Pinpoint the cell where the given text exists, returning its (x, y) midpoint coordinate. 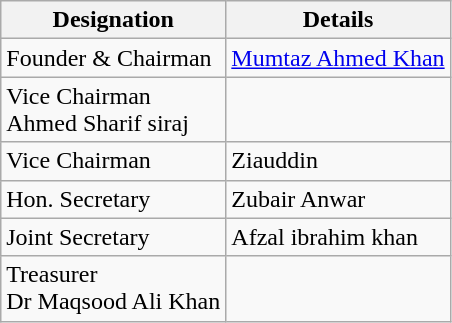
Mumtaz Ahmed Khan (338, 58)
Designation (114, 20)
Details (338, 20)
Vice ChairmanAhmed Sharif siraj (114, 110)
Ziauddin (338, 161)
Founder & Chairman (114, 58)
Vice Chairman (114, 161)
TreasurerDr Maqsood Ali Khan (114, 288)
Joint Secretary (114, 237)
Zubair Anwar (338, 199)
Afzal ibrahim khan (338, 237)
Hon. Secretary (114, 199)
